Return the (X, Y) coordinate for the center point of the cell that contains the specified text.  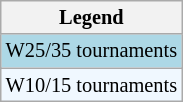
Legend (92, 17)
W10/15 tournaments (92, 85)
W25/35 tournaments (92, 51)
